Return (x, y) of the center of cell containing provided text 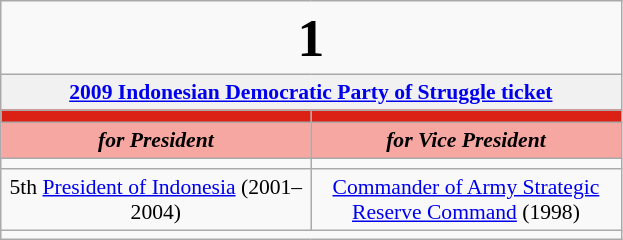
Commander of Army Strategic Reserve Command (1998) (466, 200)
2009 Indonesian Democratic Party of Struggle ticket (311, 92)
for President (156, 141)
1 (311, 38)
5th President of Indonesia (2001–2004) (156, 200)
for Vice President (466, 141)
